From the cell containing the given text, extract its center point as [X, Y] coordinate. 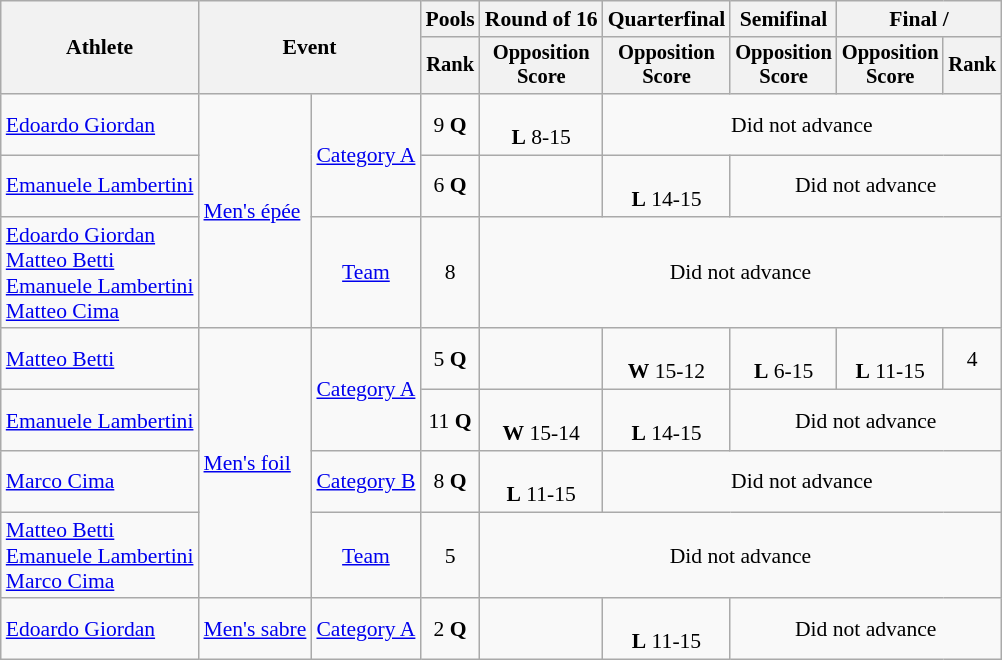
Round of 16 [542, 19]
Men's sabre [254, 630]
2 Q [450, 630]
Matteo Betti [100, 360]
6 Q [450, 186]
Category B [366, 482]
Final / [919, 19]
11 Q [450, 420]
5 Q [450, 360]
Semifinal [784, 19]
Athlete [100, 48]
Men's épée [254, 211]
Quarterfinal [667, 19]
Marco Cima [100, 482]
5 [450, 556]
L 6-15 [784, 360]
8 [450, 273]
Edoardo GiordanMatteo BettiEmanuele LambertiniMatteo Cima [100, 273]
Men's foil [254, 464]
W 15-14 [542, 420]
Matteo BettiEmanuele LambertiniMarco Cima [100, 556]
Pools [450, 19]
Event [309, 48]
W 15-12 [667, 360]
8 Q [450, 482]
L 8-15 [542, 124]
4 [972, 360]
9 Q [450, 124]
